Determine the [x, y] coordinate at the center of the cell enclosing the given text.  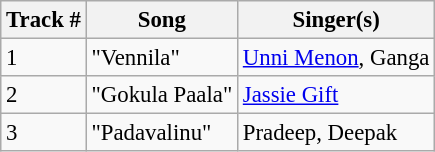
"Gokula Paala" [162, 95]
Unni Menon, Ganga [336, 58]
2 [44, 95]
1 [44, 58]
"Vennila" [162, 58]
Song [162, 20]
Pradeep, Deepak [336, 133]
3 [44, 133]
Singer(s) [336, 20]
Track # [44, 20]
"Padavalinu" [162, 133]
Jassie Gift [336, 95]
